Scan for the cell matching the given text and deliver its (x, y) coordinate at center. 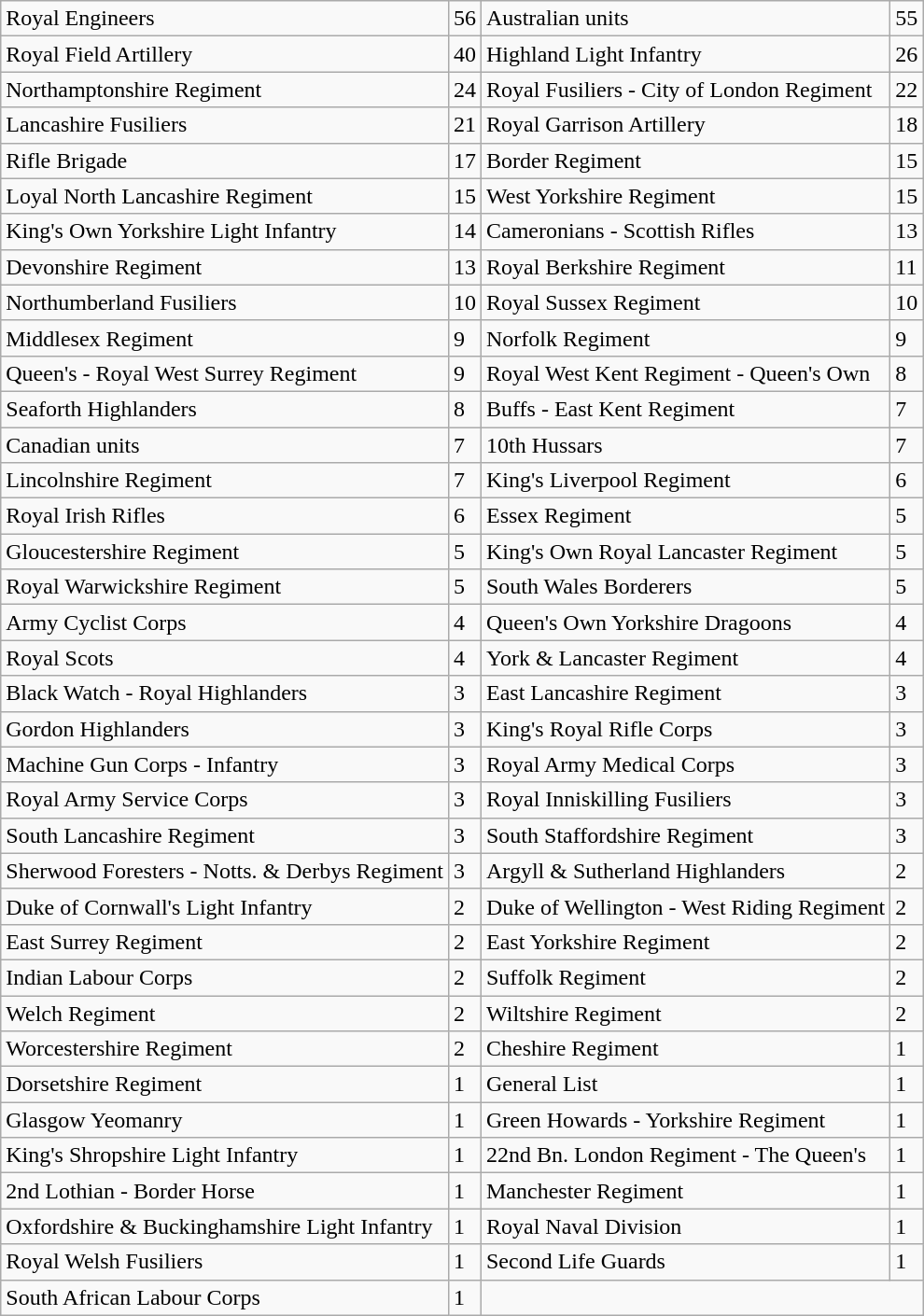
King's Own Royal Lancaster Regiment (685, 552)
Duke of Cornwall's Light Infantry (225, 906)
Royal Army Medical Corps (685, 764)
Devonshire Regiment (225, 267)
Royal Sussex Regiment (685, 302)
18 (907, 125)
Cheshire Regiment (685, 1049)
Gordon Highlanders (225, 729)
40 (465, 54)
Royal Army Service Corps (225, 800)
Highland Light Infantry (685, 54)
Royal Fusiliers - City of London Regiment (685, 90)
Norfolk Regiment (685, 338)
Rifle Brigade (225, 161)
York & Lancaster Regiment (685, 658)
Duke of Wellington - West Riding Regiment (685, 906)
South Lancashire Regiment (225, 835)
South African Labour Corps (225, 1297)
Lancashire Fusiliers (225, 125)
Dorsetshire Regiment (225, 1085)
Canadian units (225, 445)
Cameronians - Scottish Rifles (685, 231)
24 (465, 90)
22 (907, 90)
Queen's - Royal West Surrey Regiment (225, 373)
King's Royal Rifle Corps (685, 729)
17 (465, 161)
East Surrey Regiment (225, 942)
East Yorkshire Regiment (685, 942)
Black Watch - Royal Highlanders (225, 693)
Lincolnshire Regiment (225, 481)
General List (685, 1085)
Middlesex Regiment (225, 338)
Glasgow Yeomanry (225, 1120)
West Yorkshire Regiment (685, 196)
Manchester Regiment (685, 1191)
Queen's Own Yorkshire Dragoons (685, 623)
56 (465, 19)
Seaforth Highlanders (225, 409)
22nd Bn. London Regiment - The Queen's (685, 1155)
Army Cyclist Corps (225, 623)
Royal Garrison Artillery (685, 125)
Royal West Kent Regiment - Queen's Own (685, 373)
Royal Warwickshire Regiment (225, 587)
Border Regiment (685, 161)
King's Own Yorkshire Light Infantry (225, 231)
55 (907, 19)
Argyll & Sutherland Highlanders (685, 871)
Wiltshire Regiment (685, 1013)
Suffolk Regiment (685, 977)
Second Life Guards (685, 1262)
Indian Labour Corps (225, 977)
Sherwood Foresters - Notts. & Derbys Regiment (225, 871)
Royal Field Artillery (225, 54)
26 (907, 54)
Royal Irish Rifles (225, 516)
Green Howards - Yorkshire Regiment (685, 1120)
King's Shropshire Light Infantry (225, 1155)
Northumberland Fusiliers (225, 302)
Essex Regiment (685, 516)
11 (907, 267)
Royal Engineers (225, 19)
South Staffordshire Regiment (685, 835)
Machine Gun Corps - Infantry (225, 764)
Royal Naval Division (685, 1226)
Oxfordshire & Buckinghamshire Light Infantry (225, 1226)
Northamptonshire Regiment (225, 90)
South Wales Borderers (685, 587)
Australian units (685, 19)
Welch Regiment (225, 1013)
Royal Inniskilling Fusiliers (685, 800)
Royal Welsh Fusiliers (225, 1262)
21 (465, 125)
East Lancashire Regiment (685, 693)
Loyal North Lancashire Regiment (225, 196)
King's Liverpool Regiment (685, 481)
Royal Berkshire Regiment (685, 267)
Royal Scots (225, 658)
10th Hussars (685, 445)
Buffs - East Kent Regiment (685, 409)
Worcestershire Regiment (225, 1049)
2nd Lothian - Border Horse (225, 1191)
Gloucestershire Regiment (225, 552)
14 (465, 231)
